Scan for the cell matching the given text and deliver its [x, y] coordinate at center. 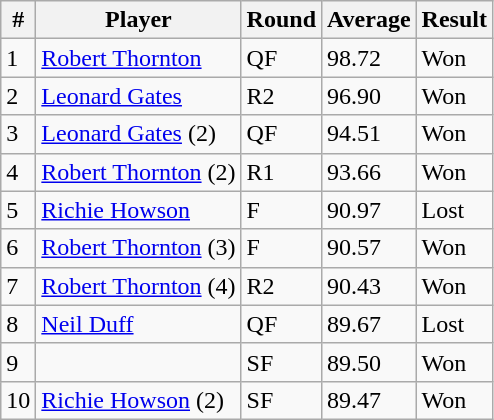
96.90 [370, 96]
93.66 [370, 172]
89.47 [370, 400]
9 [18, 362]
Robert Thornton [138, 58]
94.51 [370, 134]
Round [281, 20]
Average [370, 20]
7 [18, 286]
Richie Howson (2) [138, 400]
2 [18, 96]
Robert Thornton (2) [138, 172]
Neil Duff [138, 324]
98.72 [370, 58]
6 [18, 248]
89.50 [370, 362]
1 [18, 58]
Robert Thornton (4) [138, 286]
90.97 [370, 210]
4 [18, 172]
Robert Thornton (3) [138, 248]
# [18, 20]
Result [454, 20]
5 [18, 210]
89.67 [370, 324]
90.57 [370, 248]
10 [18, 400]
90.43 [370, 286]
Leonard Gates [138, 96]
Richie Howson [138, 210]
3 [18, 134]
Player [138, 20]
Leonard Gates (2) [138, 134]
R1 [281, 172]
8 [18, 324]
